Output the [X, Y] coordinate of the center of the cell containing the given text.  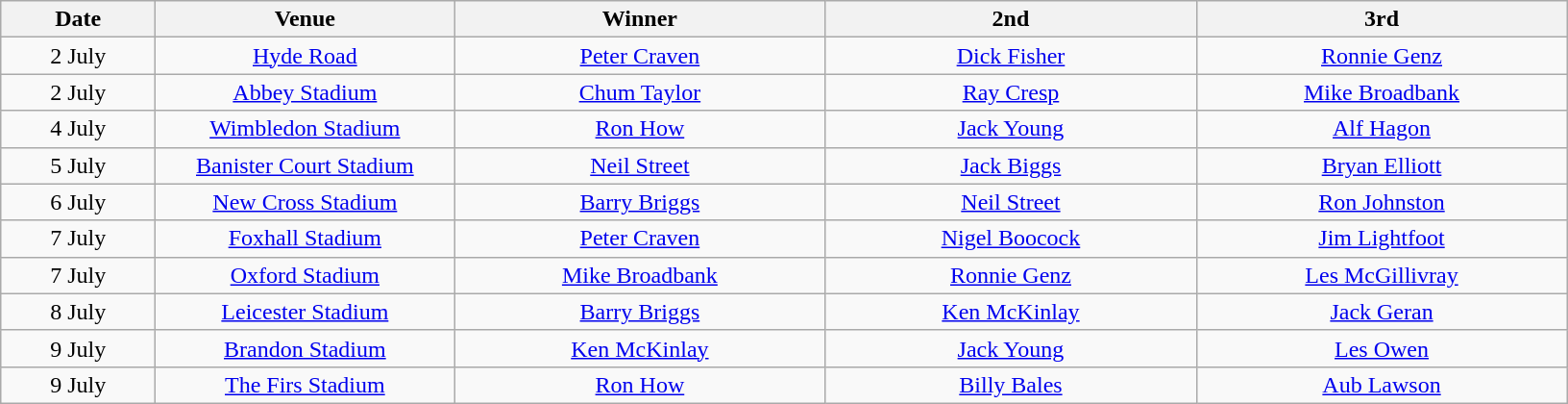
Date [79, 19]
8 July [79, 312]
Hyde Road [306, 56]
Billy Bales [1011, 385]
Dick Fisher [1011, 56]
Banister Court Stadium [306, 165]
The Firs Stadium [306, 385]
Ray Cresp [1011, 92]
2nd [1011, 19]
Jack Geran [1382, 312]
New Cross Stadium [306, 202]
Wimbledon Stadium [306, 129]
Jack Biggs [1011, 165]
Winner [640, 19]
5 July [79, 165]
3rd [1382, 19]
Leicester Stadium [306, 312]
Les Owen [1382, 348]
Oxford Stadium [306, 275]
Alf Hagon [1382, 129]
Jim Lightfoot [1382, 239]
4 July [79, 129]
Venue [306, 19]
Nigel Boocock [1011, 239]
Brandon Stadium [306, 348]
Bryan Elliott [1382, 165]
Aub Lawson [1382, 385]
Foxhall Stadium [306, 239]
Les McGillivray [1382, 275]
Abbey Stadium [306, 92]
6 July [79, 202]
Chum Taylor [640, 92]
Ron Johnston [1382, 202]
